Provide the [X, Y] coordinate of the cell's center where the given text is located.  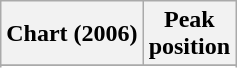
Chart (2006) [72, 34]
Peakposition [189, 34]
